Output the (x, y) coordinate of the center of the cell containing the given text.  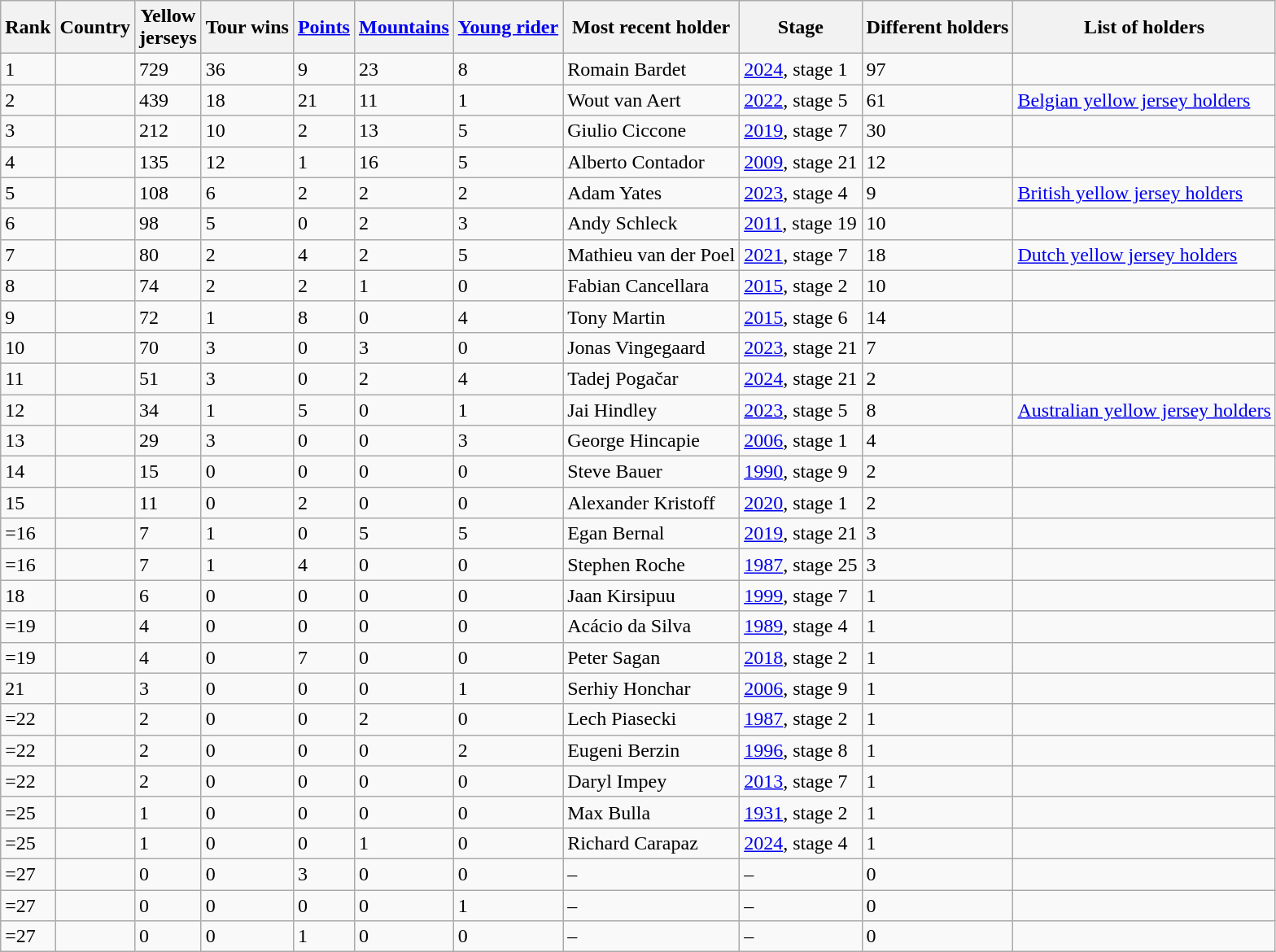
2021, stage 7 (801, 255)
Dutch yellow jersey holders (1144, 255)
Tour wins (247, 28)
2024, stage 4 (801, 843)
1996, stage 8 (801, 750)
Alexander Kristoff (651, 503)
2022, stage 5 (801, 100)
Adam Yates (651, 193)
439 (168, 100)
Tadej Pogačar (651, 378)
61 (937, 100)
Mountains (404, 28)
97 (937, 69)
1990, stage 9 (801, 472)
Daryl Impey (651, 781)
30 (937, 131)
2011, stage 19 (801, 224)
23 (404, 69)
Jonas Vingegaard (651, 347)
List of holders (1144, 28)
Most recent holder (651, 28)
Points (324, 28)
108 (168, 193)
Egan Bernal (651, 534)
Jaan Kirsipuu (651, 596)
74 (168, 286)
1999, stage 7 (801, 596)
36 (247, 69)
Acácio da Silva (651, 627)
51 (168, 378)
2015, stage 6 (801, 317)
Andy Schleck (651, 224)
Eugeni Berzin (651, 750)
2024, stage 21 (801, 378)
Different holders (937, 28)
Stage (801, 28)
212 (168, 131)
Belgian yellow jersey holders (1144, 100)
Australian yellow jersey holders (1144, 409)
Wout van Aert (651, 100)
Rank (28, 28)
72 (168, 317)
98 (168, 224)
Peter Sagan (651, 657)
2019, stage 21 (801, 534)
2024, stage 1 (801, 69)
Giulio Ciccone (651, 131)
2023, stage 4 (801, 193)
2020, stage 1 (801, 503)
2006, stage 1 (801, 441)
2006, stage 9 (801, 688)
16 (404, 162)
2018, stage 2 (801, 657)
2015, stage 2 (801, 286)
34 (168, 409)
1987, stage 2 (801, 719)
Country (95, 28)
Lech Piasecki (651, 719)
1987, stage 25 (801, 565)
Mathieu van der Poel (651, 255)
2013, stage 7 (801, 781)
Richard Carapaz (651, 843)
70 (168, 347)
Fabian Cancellara (651, 286)
Young rider (508, 28)
1931, stage 2 (801, 812)
2023, stage 21 (801, 347)
Serhiy Honchar (651, 688)
Tony Martin (651, 317)
135 (168, 162)
Yellowjerseys (168, 28)
Romain Bardet (651, 69)
George Hincapie (651, 441)
Stephen Roche (651, 565)
80 (168, 255)
British yellow jersey holders (1144, 193)
2009, stage 21 (801, 162)
Jai Hindley (651, 409)
1989, stage 4 (801, 627)
Steve Bauer (651, 472)
2019, stage 7 (801, 131)
729 (168, 69)
Max Bulla (651, 812)
Alberto Contador (651, 162)
2023, stage 5 (801, 409)
29 (168, 441)
